Find where the given text appears and provide that cell's center as (X, Y) coordinate. 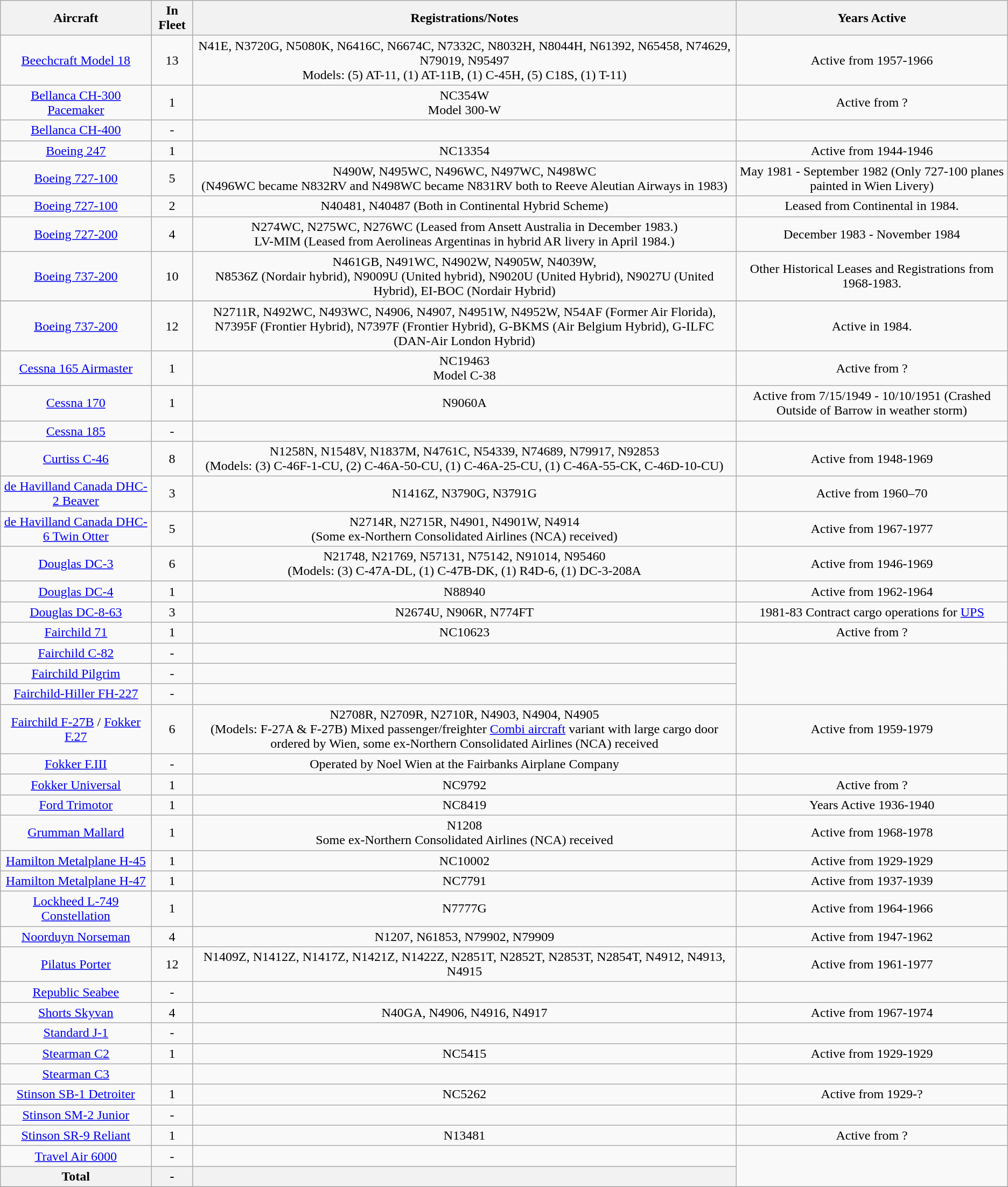
Fairchild F-27B / Fokker F.27 (76, 729)
NC5262 (464, 1094)
Ford Trimotor (76, 805)
2 (172, 206)
Douglas DC-3 (76, 564)
NC10623 (464, 633)
Beechcraft Model 18 (76, 60)
NC354WModel 300-W (464, 102)
Total (76, 1176)
Active in 1984. (872, 326)
N40481, N40487 (Both in Continental Hybrid Scheme) (464, 206)
NC5415 (464, 1053)
Republic Seabee (76, 992)
Fairchild C-82 (76, 653)
N2714R, N2715R, N4901, N4901W, N4914(Some ex-Northern Consolidated Airlines (NCA) received) (464, 529)
Active from 1946-1969 (872, 564)
Active from 1967-1977 (872, 529)
N2674U, N906R, N774FT (464, 612)
In Fleet (172, 18)
N21748, N21769, N57131, N75142, N91014, N95460(Models: (3) C-47A-DL, (1) C-47B-DK, (1) R4D-6, (1) DC-3-208A (464, 564)
Active from 1959-1979 (872, 729)
NC8419 (464, 805)
N1409Z, N1412Z, N1417Z, N1421Z, N1422Z, N2851T, N2852T, N2853T, N2854T, N4912, N4913, N4915 (464, 965)
Lockheed L-749 Constellation (76, 909)
Fokker Universal (76, 784)
Stinson SM-2 Junior (76, 1115)
Boeing 727-200 (76, 234)
Bellanca CH-400 (76, 130)
Bellanca CH-300 Pacemaker (76, 102)
Active from 1962-1964 (872, 592)
N274WC, N275WC, N276WC (Leased from Ansett Australia in December 1983.)LV-MIM (Leased from Aerolineas Argentinas in hybrid AR livery in April 1984.) (464, 234)
10 (172, 276)
Noorduyn Norseman (76, 937)
Active from 1947-1962 (872, 937)
Active from 1957-1966 (872, 60)
Pilatus Porter (76, 965)
13 (172, 60)
Leased from Continental in 1984. (872, 206)
Active from 1960–70 (872, 494)
May 1981 - September 1982 (Only 727-100 planes painted in Wien Livery) (872, 179)
Stearman C3 (76, 1074)
Active from 7/15/1949 - 10/10/1951 (Crashed Outside of Barrow in weather storm) (872, 403)
8 (172, 459)
N1416Z, N3790G, N3791G (464, 494)
N88940 (464, 592)
Douglas DC-4 (76, 592)
Active from 1961-1977 (872, 965)
NC13354 (464, 151)
Cessna 185 (76, 431)
Douglas DC-8-63 (76, 612)
Travel Air 6000 (76, 1156)
N490W, N495WC, N496WC, N497WC, N498WC(N496WC became N832RV and N498WC became N831RV both to Reeve Aleutian Airways in 1983) (464, 179)
Aircraft (76, 18)
N7777G (464, 909)
N9060A (464, 403)
NC19463Model C-38 (464, 368)
Stinson SR-9 Reliant (76, 1135)
Years Active 1936-1940 (872, 805)
NC9792 (464, 784)
N40GA, N4906, N4916, N4917 (464, 1013)
N1207, N61853, N79902, N79909 (464, 937)
N1208Some ex-Northern Consolidated Airlines (NCA) received (464, 832)
Active from 1929-? (872, 1094)
Shorts Skyvan (76, 1013)
Active from 1967-1974 (872, 1013)
NC7791 (464, 881)
N13481 (464, 1135)
Other Historical Leases and Registrations from 1968-1983. (872, 276)
Standard J-1 (76, 1033)
Active from 1968-1978 (872, 832)
Active from 1937-1939 (872, 881)
1981-83 Contract cargo operations for UPS (872, 612)
Grumman Mallard (76, 832)
Fairchild-Hiller FH-227 (76, 694)
de Havilland Canada DHC-2 Beaver (76, 494)
Fokker F.III (76, 764)
Hamilton Metalplane H-47 (76, 881)
Stearman C2 (76, 1053)
Cessna 170 (76, 403)
Cessna 165 Airmaster (76, 368)
Operated by Noel Wien at the Fairbanks Airplane Company (464, 764)
Curtiss C-46 (76, 459)
Registrations/Notes (464, 18)
Active from 1944-1946 (872, 151)
Active from 1948-1969 (872, 459)
NC10002 (464, 861)
Stinson SB-1 Detroiter (76, 1094)
Years Active (872, 18)
December 1983 - November 1984 (872, 234)
Hamilton Metalplane H-45 (76, 861)
Fairchild 71 (76, 633)
Active from 1964-1966 (872, 909)
de Havilland Canada DHC-6 Twin Otter (76, 529)
Boeing 247 (76, 151)
Fairchild Pilgrim (76, 673)
